Search for the cell housing the specified text and yield its (X, Y) center coordinate. 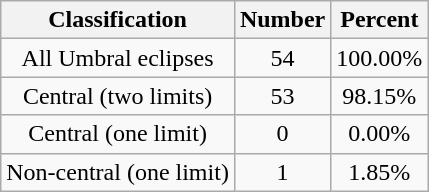
Percent (380, 20)
Central (two limits) (118, 96)
100.00% (380, 58)
98.15% (380, 96)
1 (282, 172)
0.00% (380, 134)
0 (282, 134)
1.85% (380, 172)
Classification (118, 20)
All Umbral eclipses (118, 58)
54 (282, 58)
53 (282, 96)
Non-central (one limit) (118, 172)
Number (282, 20)
Central (one limit) (118, 134)
